Provide the [x, y] coordinate of the cell's center where the given text is located.  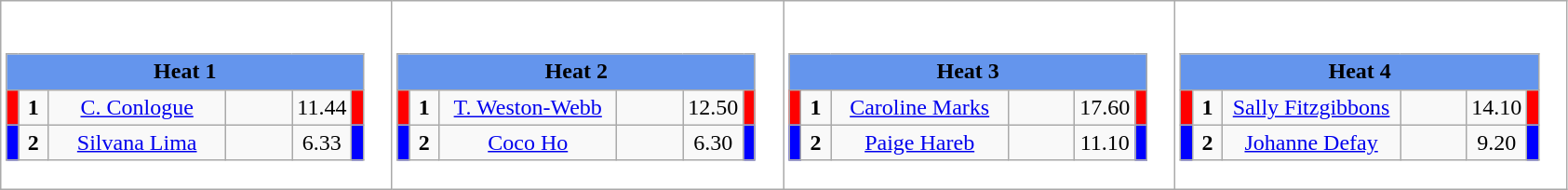
Heat 3 1 Caroline Marks 17.60 2 Paige Hareb 11.10 [979, 95]
Sally Fitzgibbons [1312, 107]
Heat 4 [1360, 72]
6.33 [322, 142]
6.30 [713, 142]
Silvana Lima [138, 142]
T. Weston-Webb [529, 107]
Heat 1 1 C. Conlogue 11.44 2 Silvana Lima 6.33 [196, 95]
17.60 [1106, 107]
11.10 [1106, 142]
11.44 [322, 107]
Heat 3 [968, 72]
14.10 [1496, 107]
Heat 1 [184, 72]
Caroline Marks [919, 107]
Heat 4 1 Sally Fitzgibbons 14.10 2 Johanne Defay 9.20 [1372, 95]
Heat 2 [576, 72]
Coco Ho [529, 142]
Johanne Defay [1312, 142]
C. Conlogue [138, 107]
9.20 [1496, 142]
12.50 [713, 107]
Heat 2 1 T. Weston-Webb 12.50 2 Coco Ho 6.30 [588, 95]
Paige Hareb [919, 142]
